Determine the [x, y] coordinate at the center of the cell enclosing the given text.  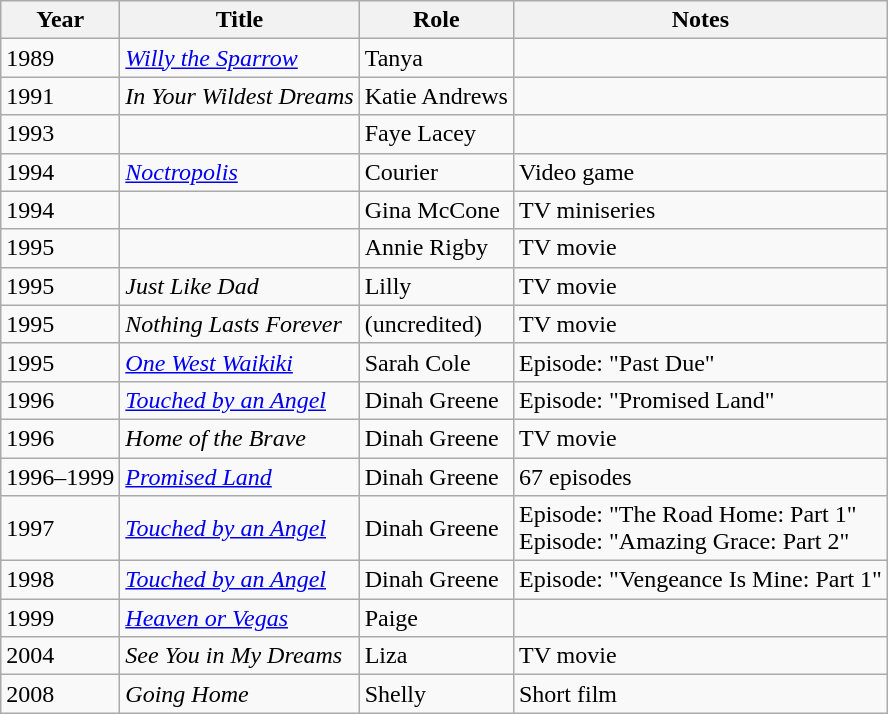
Annie Rigby [436, 248]
Nothing Lasts Forever [240, 324]
1993 [60, 134]
TV miniseries [700, 210]
1991 [60, 96]
Episode: "Vengeance Is Mine: Part 1" [700, 580]
Paige [436, 618]
Lilly [436, 286]
2004 [60, 656]
Willy the Sparrow [240, 58]
Title [240, 20]
1998 [60, 580]
Liza [436, 656]
2008 [60, 694]
Heaven or Vegas [240, 618]
Shelly [436, 694]
Video game [700, 172]
Sarah Cole [436, 362]
Faye Lacey [436, 134]
67 episodes [700, 477]
Home of the Brave [240, 438]
Noctropolis [240, 172]
Promised Land [240, 477]
Just Like Dad [240, 286]
1997 [60, 528]
One West Waikiki [240, 362]
1989 [60, 58]
1996–1999 [60, 477]
Episode: "Promised Land" [700, 400]
Episode: "Past Due" [700, 362]
Role [436, 20]
1999 [60, 618]
See You in My Dreams [240, 656]
Tanya [436, 58]
Going Home [240, 694]
Gina McCone [436, 210]
Notes [700, 20]
Courier [436, 172]
Katie Andrews [436, 96]
Short film [700, 694]
Episode: "The Road Home: Part 1"Episode: "Amazing Grace: Part 2" [700, 528]
In Your Wildest Dreams [240, 96]
Year [60, 20]
(uncredited) [436, 324]
